From the cell containing the given text, extract its center point as [x, y] coordinate. 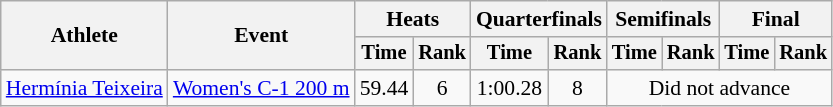
Women's C-1 200 m [262, 88]
Did not advance [720, 88]
Event [262, 36]
Hermínia Teixeira [84, 88]
Semifinals [663, 19]
59.44 [384, 88]
Heats [413, 19]
Quarterfinals [539, 19]
Final [775, 19]
6 [442, 88]
Athlete [84, 36]
8 [578, 88]
1:00.28 [510, 88]
